Provide the (X, Y) coordinate of the cell's center where the given text is located.  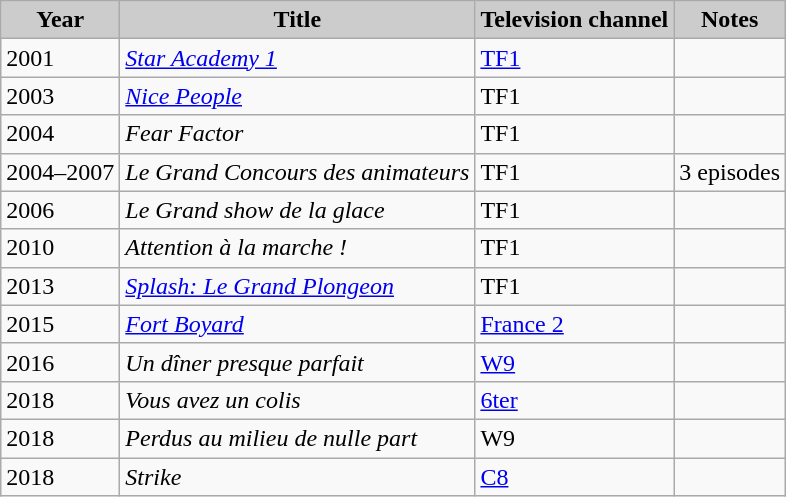
Fear Factor (298, 134)
2004 (60, 134)
C8 (574, 477)
Fort Boyard (298, 324)
Nice People (298, 96)
Un dîner presque parfait (298, 362)
6ter (574, 400)
2015 (60, 324)
Splash: Le Grand Plongeon (298, 286)
2013 (60, 286)
Television channel (574, 20)
Notes (730, 20)
Perdus au milieu de nulle part (298, 438)
2010 (60, 248)
Star Academy 1 (298, 58)
Title (298, 20)
France 2 (574, 324)
Vous avez un colis (298, 400)
2006 (60, 210)
2001 (60, 58)
3 episodes (730, 172)
Strike (298, 477)
Le Grand show de la glace (298, 210)
Attention à la marche ! (298, 248)
2016 (60, 362)
2004–2007 (60, 172)
Le Grand Concours des animateurs (298, 172)
Year (60, 20)
2003 (60, 96)
